Detect which cell encompasses the target text, then output its (x, y) center coordinate. 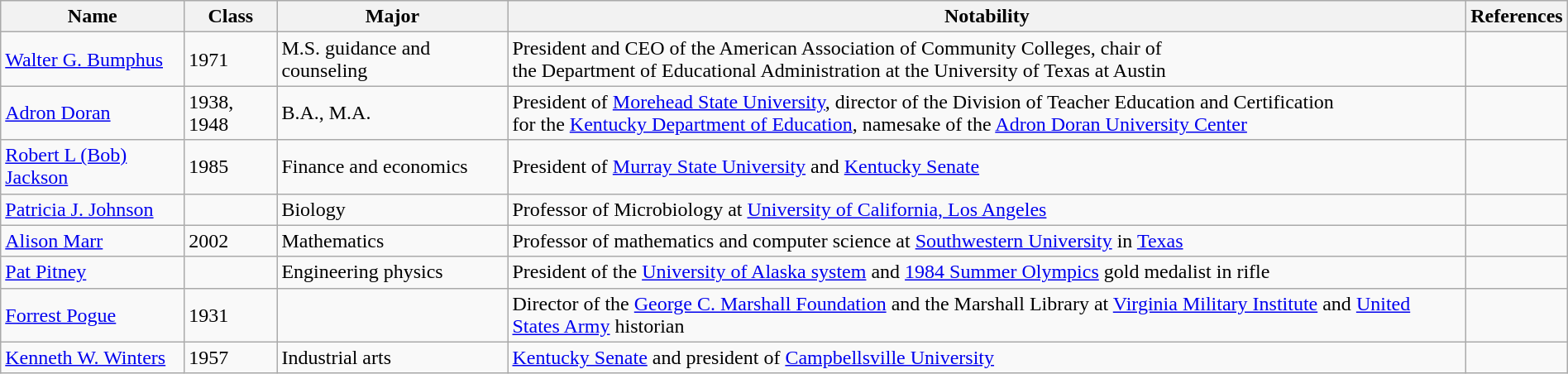
1971 (231, 60)
2002 (231, 241)
Forrest Pogue (93, 314)
Class (231, 17)
President of the University of Alaska system and 1984 Summer Olympics gold medalist in rifle (987, 272)
1931 (231, 314)
Professor of Microbiology at University of California, Los Angeles (987, 209)
Professor of mathematics and computer science at Southwestern University in Texas (987, 241)
1938, 1948 (231, 113)
Notability (987, 17)
B.A., M.A. (392, 113)
1985 (231, 167)
Name (93, 17)
Kenneth W. Winters (93, 357)
Robert L (Bob) Jackson (93, 167)
1957 (231, 357)
References (1517, 17)
Engineering physics (392, 272)
Finance and economics (392, 167)
Adron Doran (93, 113)
Major (392, 17)
Alison Marr (93, 241)
Kentucky Senate and president of Campbellsville University (987, 357)
Pat Pitney (93, 272)
Mathematics (392, 241)
M.S. guidance and counseling (392, 60)
Biology (392, 209)
Patricia J. Johnson (93, 209)
President of Murray State University and Kentucky Senate (987, 167)
Industrial arts (392, 357)
Walter G. Bumphus (93, 60)
Director of the George C. Marshall Foundation and the Marshall Library at Virginia Military Institute and United States Army historian (987, 314)
